Scan for the cell matching the given text and deliver its (x, y) coordinate at center. 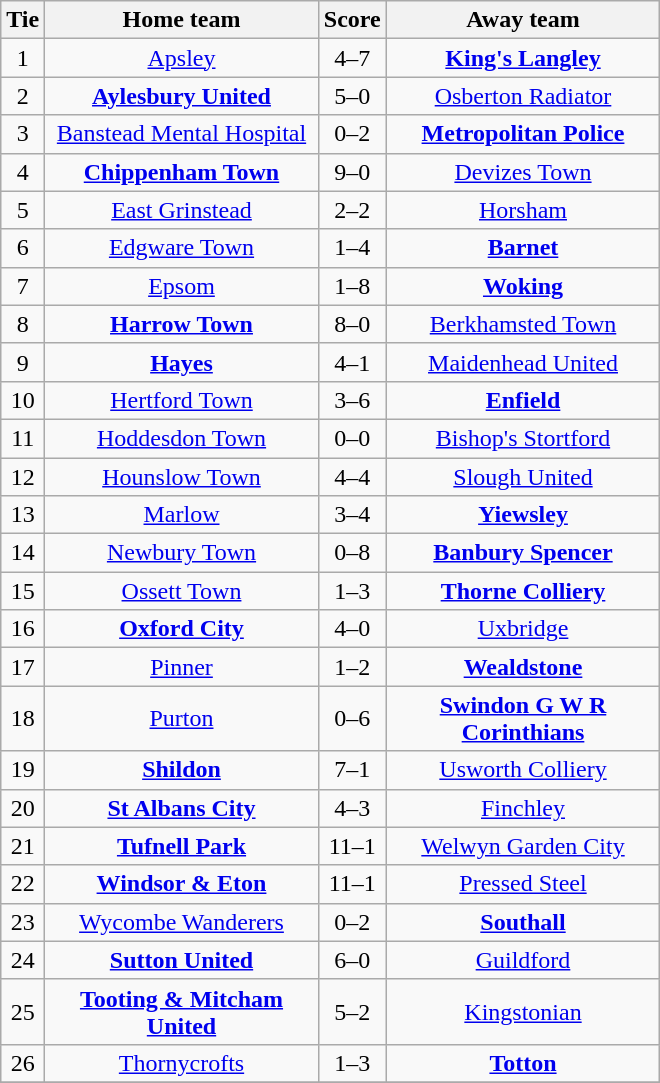
7 (23, 286)
5–0 (352, 96)
0–0 (352, 438)
Pressed Steel (523, 884)
21 (23, 846)
5–2 (352, 1012)
12 (23, 477)
9–0 (352, 172)
Apsley (182, 58)
1 (23, 58)
14 (23, 553)
26 (23, 1063)
7–1 (352, 770)
Shildon (182, 770)
Wycombe Wanderers (182, 922)
Thornycrofts (182, 1063)
Uxbridge (523, 629)
19 (23, 770)
8–0 (352, 324)
King's Langley (523, 58)
Yiewsley (523, 515)
Banbury Spencer (523, 553)
25 (23, 1012)
Epsom (182, 286)
17 (23, 667)
Edgware Town (182, 248)
Sutton United (182, 960)
Harrow Town (182, 324)
8 (23, 324)
20 (23, 808)
Aylesbury United (182, 96)
Windsor & Eton (182, 884)
6 (23, 248)
Usworth Colliery (523, 770)
Hounslow Town (182, 477)
Metropolitan Police (523, 134)
9 (23, 362)
Away team (523, 20)
St Albans City (182, 808)
Ossett Town (182, 591)
4–1 (352, 362)
1–2 (352, 667)
Oxford City (182, 629)
1–4 (352, 248)
Newbury Town (182, 553)
Kingstonian (523, 1012)
0–8 (352, 553)
Thorne Colliery (523, 591)
Maidenhead United (523, 362)
Pinner (182, 667)
Tufnell Park (182, 846)
Banstead Mental Hospital (182, 134)
Enfield (523, 400)
Totton (523, 1063)
Finchley (523, 808)
22 (23, 884)
Marlow (182, 515)
Devizes Town (523, 172)
3–6 (352, 400)
Hoddesdon Town (182, 438)
Slough United (523, 477)
10 (23, 400)
Tooting & Mitcham United (182, 1012)
Hertford Town (182, 400)
Wealdstone (523, 667)
23 (23, 922)
Tie (23, 20)
Purton (182, 718)
11 (23, 438)
Guildford (523, 960)
Chippenham Town (182, 172)
18 (23, 718)
Home team (182, 20)
3–4 (352, 515)
Osberton Radiator (523, 96)
Berkhamsted Town (523, 324)
East Grinstead (182, 210)
16 (23, 629)
3 (23, 134)
Southall (523, 922)
4 (23, 172)
Barnet (523, 248)
4–0 (352, 629)
4–7 (352, 58)
15 (23, 591)
2 (23, 96)
6–0 (352, 960)
Horsham (523, 210)
Welwyn Garden City (523, 846)
4–4 (352, 477)
0–6 (352, 718)
Hayes (182, 362)
4–3 (352, 808)
2–2 (352, 210)
Swindon G W R Corinthians (523, 718)
Score (352, 20)
Bishop's Stortford (523, 438)
5 (23, 210)
Woking (523, 286)
13 (23, 515)
24 (23, 960)
1–8 (352, 286)
